Output the (X, Y) coordinate of the center of the cell containing the given text.  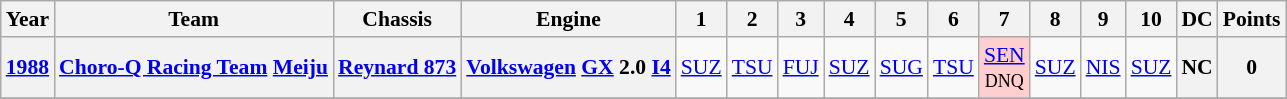
Team (194, 19)
NIS (1104, 68)
NC (1196, 68)
9 (1104, 19)
7 (1004, 19)
Engine (568, 19)
0 (1252, 68)
2 (752, 19)
1 (702, 19)
Reynard 873 (397, 68)
SENDNQ (1004, 68)
3 (801, 19)
4 (850, 19)
Year (28, 19)
10 (1152, 19)
5 (902, 19)
6 (954, 19)
Choro-Q Racing Team Meiju (194, 68)
1988 (28, 68)
SUG (902, 68)
FUJ (801, 68)
Volkswagen GX 2.0 I4 (568, 68)
Chassis (397, 19)
Points (1252, 19)
DC (1196, 19)
8 (1056, 19)
